From the cell containing the given text, extract its center point as [X, Y] coordinate. 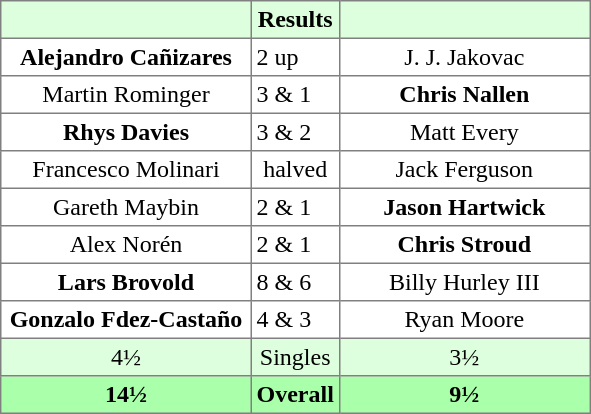
Rhys Davies [126, 132]
Billy Hurley III [464, 282]
Gonzalo Fdez-Castaño [126, 320]
4 & 3 [295, 320]
Lars Brovold [126, 282]
14½ [126, 395]
Overall [295, 395]
halved [295, 170]
4½ [126, 357]
8 & 6 [295, 282]
3½ [464, 357]
Results [295, 20]
J. J. Jakovac [464, 57]
Jason Hartwick [464, 207]
Chris Nallen [464, 95]
Martin Rominger [126, 95]
Ryan Moore [464, 320]
Singles [295, 357]
Gareth Maybin [126, 207]
Alex Norén [126, 245]
9½ [464, 395]
2 up [295, 57]
Francesco Molinari [126, 170]
Chris Stroud [464, 245]
3 & 2 [295, 132]
3 & 1 [295, 95]
Alejandro Cañizares [126, 57]
Jack Ferguson [464, 170]
Matt Every [464, 132]
